Identify which cell holds the provided text, then report its [x, y] central coordinate. 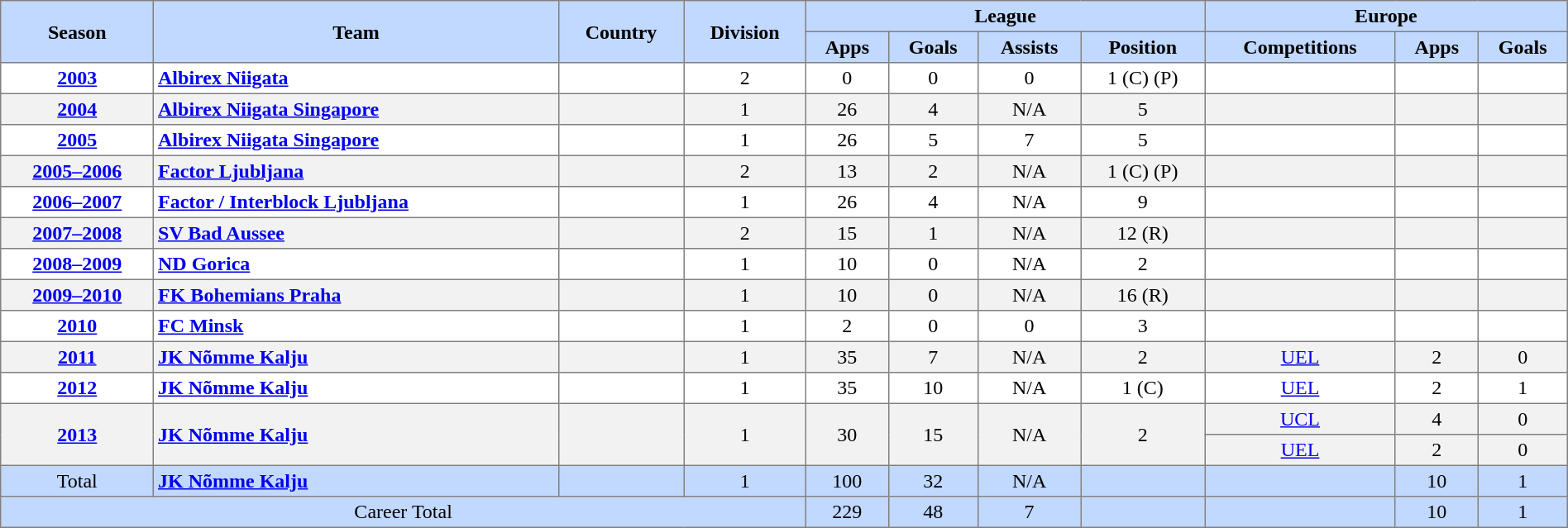
Division [745, 31]
League [1005, 17]
2008–2009 [78, 264]
SV Bad Aussee [356, 233]
2005 [78, 140]
48 [933, 512]
2012 [78, 388]
Europe [1386, 17]
30 [847, 435]
12 (R) [1143, 233]
9 [1143, 202]
FK Bohemians Praha [356, 295]
2009–2010 [78, 295]
2005–2006 [78, 171]
Position [1143, 47]
UCL [1300, 419]
2004 [78, 109]
13 [847, 171]
Factor Ljubljana [356, 171]
ND Gorica [356, 264]
Albirex Niigata [356, 78]
FC Minsk [356, 326]
Assists [1029, 47]
Competitions [1300, 47]
Career Total [404, 512]
2013 [78, 435]
32 [933, 481]
Total [78, 481]
16 (R) [1143, 295]
2011 [78, 357]
Factor / Interblock Ljubljana [356, 202]
2010 [78, 326]
2007–2008 [78, 233]
3 [1143, 326]
1 (C) [1143, 388]
100 [847, 481]
Season [78, 31]
2006–2007 [78, 202]
229 [847, 512]
Country [621, 31]
2003 [78, 78]
Team [356, 31]
